Locate the cell with the specified text and output its (x, y) center coordinate. 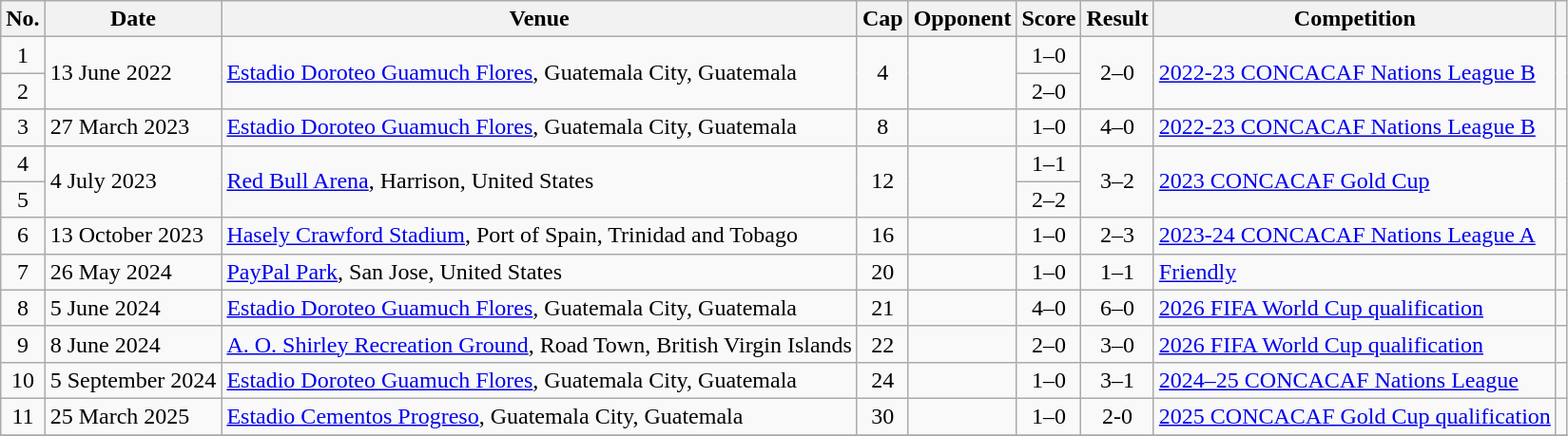
5 (23, 199)
2023-24 CONCACAF Nations League A (1354, 236)
4 July 2023 (133, 181)
24 (882, 380)
26 May 2024 (133, 272)
16 (882, 236)
1 (23, 55)
A. O. Shirley Recreation Ground, Road Town, British Virgin Islands (540, 344)
7 (23, 272)
9 (23, 344)
6–0 (1117, 308)
Estadio Cementos Progreso, Guatemala City, Guatemala (540, 416)
30 (882, 416)
3–1 (1117, 380)
27 March 2023 (133, 127)
2024–25 CONCACAF Nations League (1354, 380)
2 (23, 91)
Red Bull Arena, Harrison, United States (540, 181)
2025 CONCACAF Gold Cup qualification (1354, 416)
Venue (540, 19)
2–3 (1117, 236)
13 June 2022 (133, 73)
8 June 2024 (133, 344)
Score (1049, 19)
PayPal Park, San Jose, United States (540, 272)
21 (882, 308)
25 March 2025 (133, 416)
20 (882, 272)
Opponent (962, 19)
Friendly (1354, 272)
3–2 (1117, 181)
11 (23, 416)
No. (23, 19)
5 September 2024 (133, 380)
2-0 (1117, 416)
Date (133, 19)
3–0 (1117, 344)
22 (882, 344)
5 June 2024 (133, 308)
13 October 2023 (133, 236)
3 (23, 127)
Cap (882, 19)
Hasely Crawford Stadium, Port of Spain, Trinidad and Tobago (540, 236)
2023 CONCACAF Gold Cup (1354, 181)
2–2 (1049, 199)
Result (1117, 19)
6 (23, 236)
10 (23, 380)
Competition (1354, 19)
12 (882, 181)
